Pinpoint the cell where the given text exists, returning its (x, y) midpoint coordinate. 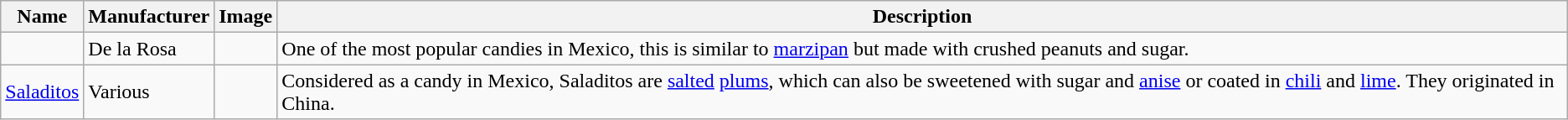
Image (246, 17)
Description (922, 17)
Name (42, 17)
Manufacturer (149, 17)
Saladitos (42, 92)
Various (149, 92)
De la Rosa (149, 49)
One of the most popular candies in Mexico, this is similar to marzipan but made with crushed peanuts and sugar. (922, 49)
